Output the [X, Y] coordinate of the center of the cell containing the given text.  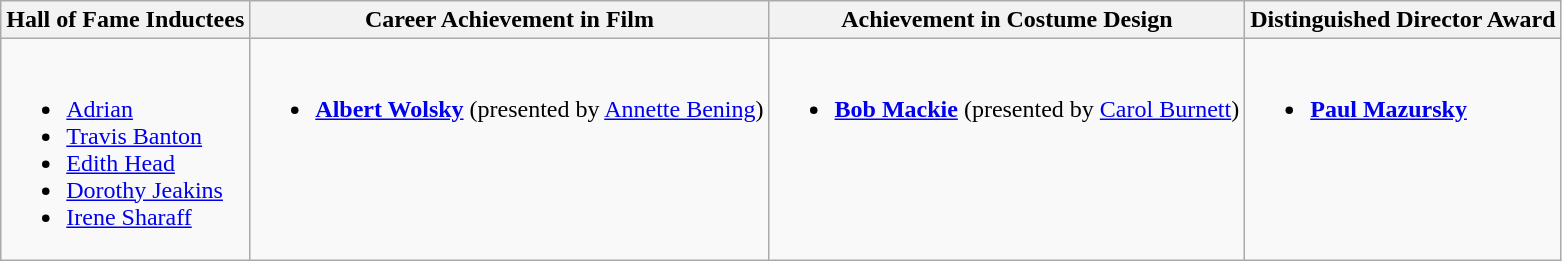
AdrianTravis BantonEdith HeadDorothy JeakinsIrene Sharaff [126, 150]
Hall of Fame Inductees [126, 20]
Bob Mackie (presented by Carol Burnett) [1007, 150]
Paul Mazursky [1403, 150]
Albert Wolsky (presented by Annette Bening) [510, 150]
Achievement in Costume Design [1007, 20]
Distinguished Director Award [1403, 20]
Career Achievement in Film [510, 20]
